Capture the cell that displays the provided text and extract its (x, y) central coordinate. 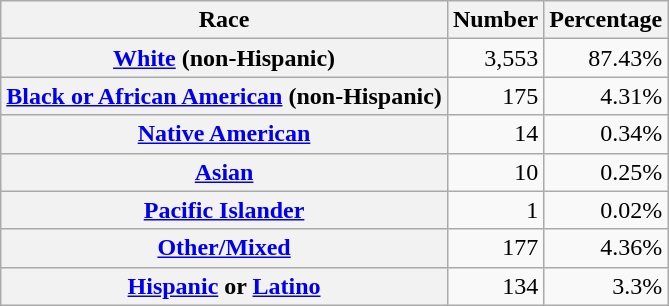
0.34% (606, 134)
Native American (224, 134)
14 (495, 134)
White (non-Hispanic) (224, 58)
Race (224, 20)
10 (495, 172)
Black or African American (non-Hispanic) (224, 96)
Pacific Islander (224, 210)
3,553 (495, 58)
Percentage (606, 20)
Number (495, 20)
4.36% (606, 248)
Other/Mixed (224, 248)
175 (495, 96)
4.31% (606, 96)
1 (495, 210)
Hispanic or Latino (224, 286)
134 (495, 286)
0.25% (606, 172)
177 (495, 248)
87.43% (606, 58)
3.3% (606, 286)
0.02% (606, 210)
Asian (224, 172)
